Locate the cell with the specified text and output its [x, y] center coordinate. 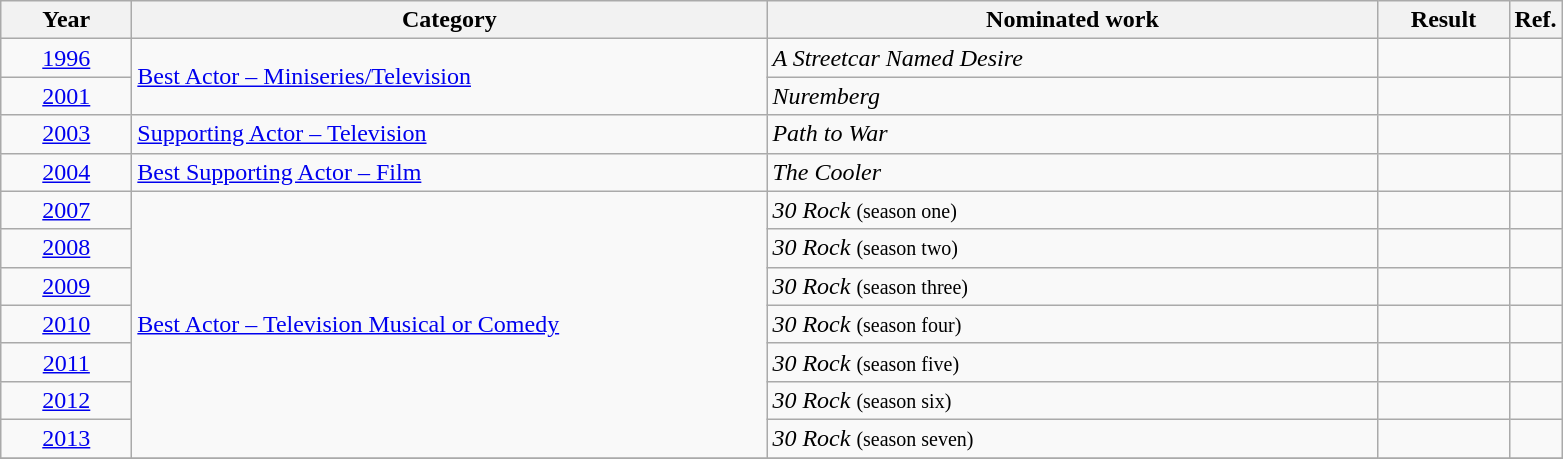
30 Rock (season five) [1072, 362]
30 Rock (season three) [1072, 286]
2007 [66, 210]
2012 [66, 400]
1996 [66, 58]
Year [66, 20]
2004 [66, 172]
2011 [66, 362]
30 Rock (season seven) [1072, 438]
Ref. [1536, 20]
Category [450, 20]
2008 [66, 248]
30 Rock (season six) [1072, 400]
30 Rock (season one) [1072, 210]
2013 [66, 438]
2009 [66, 286]
Result [1444, 20]
Supporting Actor – Television [450, 134]
Best Actor – Television Musical or Comedy [450, 324]
Path to War [1072, 134]
Nuremberg [1072, 96]
2003 [66, 134]
Nominated work [1072, 20]
Best Actor – Miniseries/Television [450, 77]
30 Rock (season four) [1072, 324]
A Streetcar Named Desire [1072, 58]
2001 [66, 96]
30 Rock (season two) [1072, 248]
The Cooler [1072, 172]
2010 [66, 324]
Best Supporting Actor – Film [450, 172]
